Determine the (X, Y) coordinate at the center of the cell enclosing the given text.  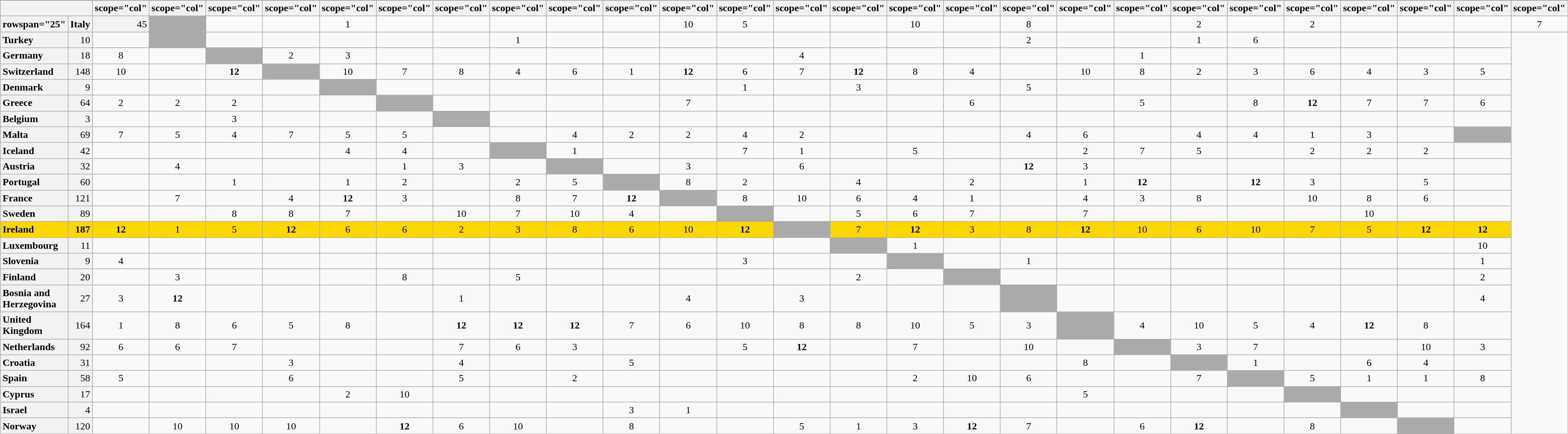
Norway (34, 426)
60 (81, 182)
Sweden (34, 214)
148 (81, 71)
Bosnia and Herzegovina (34, 298)
121 (81, 198)
45 (121, 24)
Cyprus (34, 394)
Finland (34, 277)
89 (81, 214)
Iceland (34, 150)
Germany (34, 56)
Portugal (34, 182)
Austria (34, 166)
Slovenia (34, 261)
164 (81, 326)
92 (81, 347)
64 (81, 103)
Spain (34, 378)
58 (81, 378)
17 (81, 394)
Israel (34, 410)
18 (81, 56)
20 (81, 277)
Turkey (34, 40)
42 (81, 150)
Belgium (34, 119)
11 (81, 245)
120 (81, 426)
32 (81, 166)
69 (81, 135)
Malta (34, 135)
Netherlands (34, 347)
Denmark (34, 87)
Switzerland (34, 71)
187 (81, 230)
Croatia (34, 363)
Luxembourg (34, 245)
Ireland (34, 230)
31 (81, 363)
United Kingdom (34, 326)
France (34, 198)
Greece (34, 103)
27 (81, 298)
rowspan="25" (34, 24)
Italy (81, 24)
